Find where the given text appears and provide that cell's center as (x, y) coordinate. 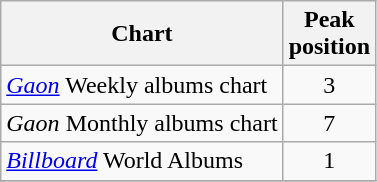
3 (329, 85)
Peakposition (329, 34)
Gaon Monthly albums chart (142, 123)
Gaon Weekly albums chart (142, 85)
Billboard World Albums (142, 161)
1 (329, 161)
7 (329, 123)
Chart (142, 34)
